Capture the cell that displays the provided text and extract its [X, Y] central coordinate. 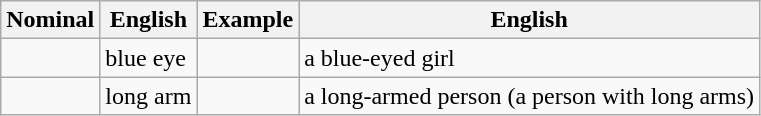
blue eye [148, 58]
a blue-eyed girl [530, 58]
Example [248, 20]
a long-armed person (a person with long arms) [530, 96]
long arm [148, 96]
Nominal [50, 20]
